Locate the cell with the specified text and output its [x, y] center coordinate. 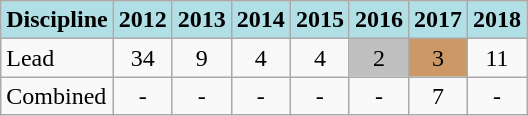
9 [202, 58]
Combined [57, 96]
11 [498, 58]
2016 [378, 20]
2015 [320, 20]
2 [378, 58]
Lead [57, 58]
3 [438, 58]
2012 [142, 20]
2014 [260, 20]
7 [438, 96]
Discipline [57, 20]
2017 [438, 20]
2018 [498, 20]
34 [142, 58]
2013 [202, 20]
